Detect which cell encompasses the target text, then output its [x, y] center coordinate. 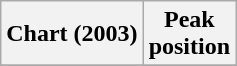
Chart (2003) [72, 34]
Peakposition [189, 34]
